From the cell containing the given text, extract its center point as (X, Y) coordinate. 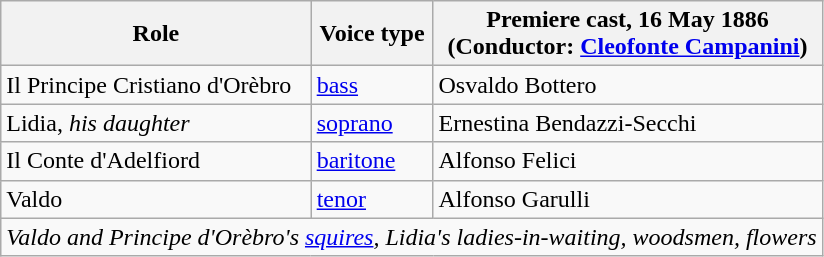
tenor (372, 199)
Premiere cast, 16 May 1886(Conductor: Cleofonte Campanini) (628, 34)
Ernestina Bendazzi-Secchi (628, 123)
Valdo and Principe d'Orèbro's squires, Lidia's ladies-in-waiting, woodsmen, flowers (412, 237)
Valdo (156, 199)
bass (372, 85)
Lidia, his daughter (156, 123)
Il Conte d'Adelfiord (156, 161)
soprano (372, 123)
Osvaldo Bottero (628, 85)
Il Principe Cristiano d'Orèbro (156, 85)
baritone (372, 161)
Alfonso Garulli (628, 199)
Voice type (372, 34)
Alfonso Felici (628, 161)
Role (156, 34)
